Determine the [x, y] coordinate at the center of the cell enclosing the given text.  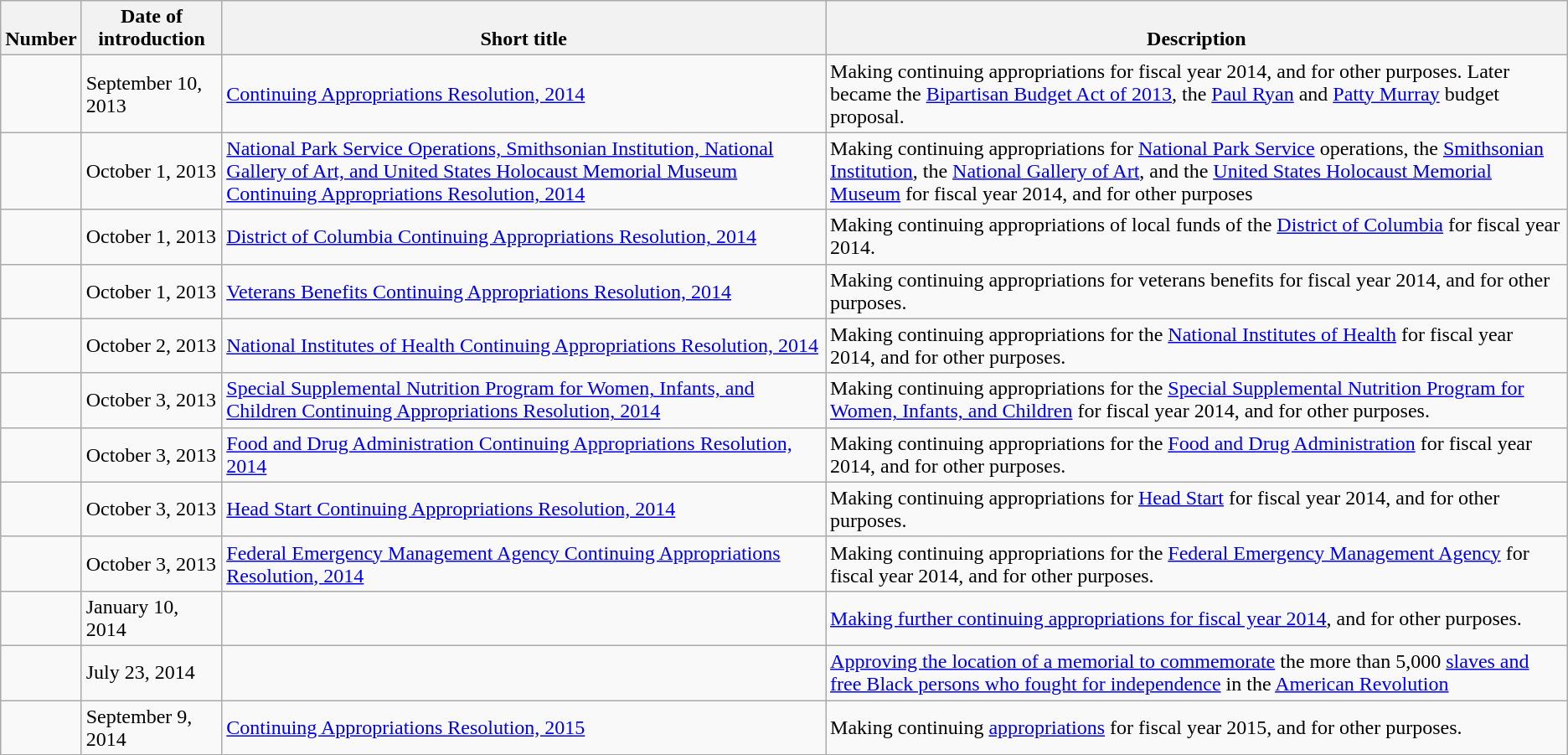
Making continuing appropriations for fiscal year 2015, and for other purposes. [1197, 727]
Making further continuing appropriations for fiscal year 2014, and for other purposes. [1197, 618]
Making continuing appropriations of local funds of the District of Columbia for fiscal year 2014. [1197, 236]
Description [1197, 28]
Making continuing appropriations for Head Start for fiscal year 2014, and for other purposes. [1197, 509]
July 23, 2014 [152, 672]
October 2, 2013 [152, 345]
Veterans Benefits Continuing Appropriations Resolution, 2014 [524, 292]
Food and Drug Administration Continuing Appropriations Resolution, 2014 [524, 454]
September 10, 2013 [152, 94]
Continuing Appropriations Resolution, 2015 [524, 727]
Making continuing appropriations for the Federal Emergency Management Agency for fiscal year 2014, and for other purposes. [1197, 563]
Short title [524, 28]
Making continuing appropriations for veterans benefits for fiscal year 2014, and for other purposes. [1197, 292]
Special Supplemental Nutrition Program for Women, Infants, and Children Continuing Appropriations Resolution, 2014 [524, 401]
District of Columbia Continuing Appropriations Resolution, 2014 [524, 236]
Making continuing appropriations for the National Institutes of Health for fiscal year 2014, and for other purposes. [1197, 345]
Number [41, 28]
National Institutes of Health Continuing Appropriations Resolution, 2014 [524, 345]
Continuing Appropriations Resolution, 2014 [524, 94]
Making continuing appropriations for the Food and Drug Administration for fiscal year 2014, and for other purposes. [1197, 454]
Head Start Continuing Appropriations Resolution, 2014 [524, 509]
September 9, 2014 [152, 727]
Federal Emergency Management Agency Continuing Appropriations Resolution, 2014 [524, 563]
January 10, 2014 [152, 618]
Date of introduction [152, 28]
